Determine the (X, Y) coordinate at the center of the cell enclosing the given text.  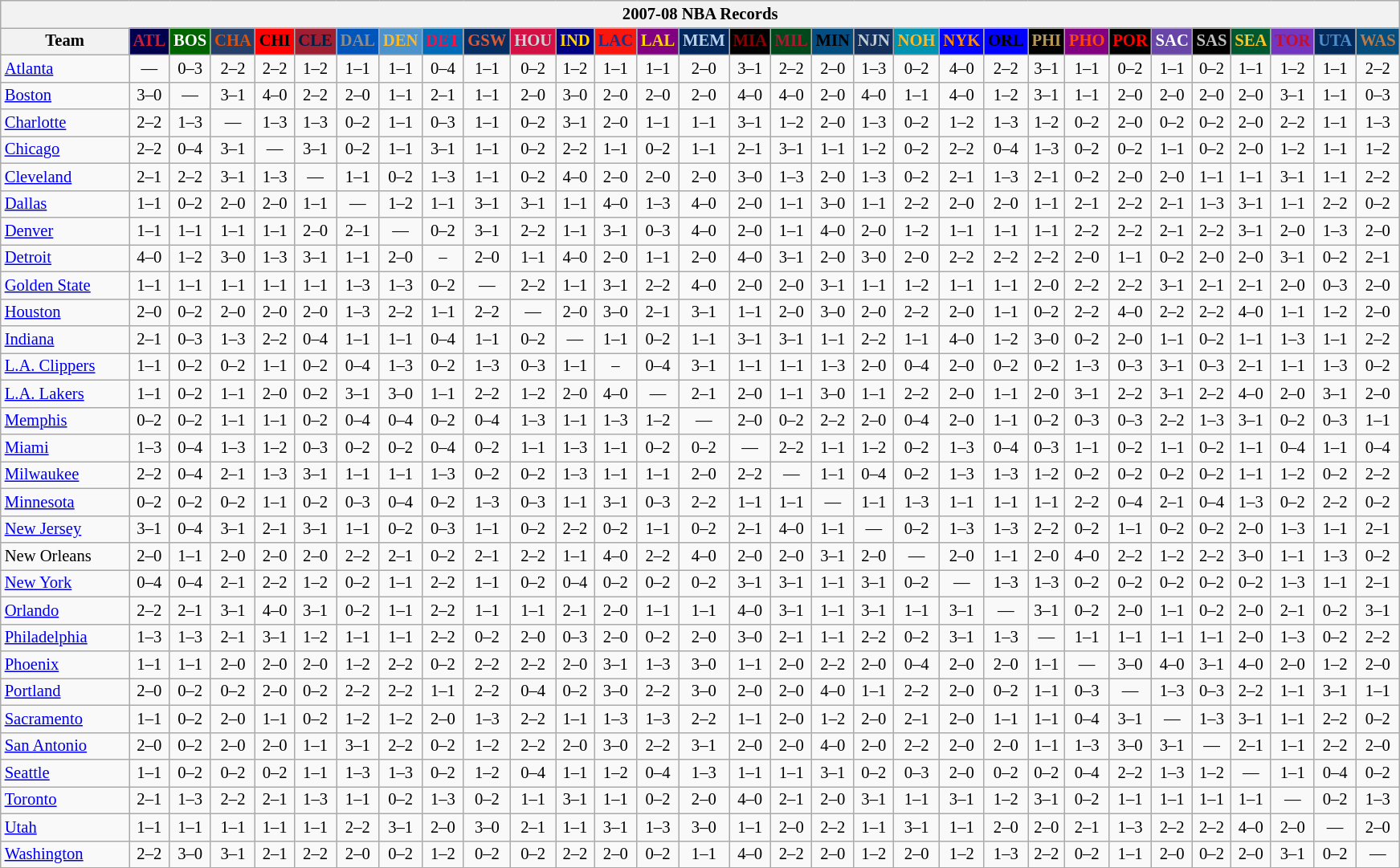
PHO (1087, 41)
Detroit (65, 258)
MEM (704, 41)
BOS (190, 41)
CLE (315, 41)
Milwaukee (65, 475)
Indiana (65, 340)
Team (65, 41)
New Orleans (65, 556)
MIA (750, 41)
New Jersey (65, 529)
San Antonio (65, 746)
2007-08 NBA Records (700, 14)
L.A. Clippers (65, 366)
Denver (65, 230)
NYK (961, 41)
Sacramento (65, 719)
Washington (65, 854)
Golden State (65, 285)
CHA (233, 41)
WAS (1378, 41)
LAC (615, 41)
SAC (1173, 41)
Chicago (65, 149)
Seattle (65, 773)
Dallas (65, 204)
Charlotte (65, 123)
Miami (65, 447)
TOR (1292, 41)
Houston (65, 312)
DEN (400, 41)
NOH (917, 41)
Philadelphia (65, 638)
CHI (275, 41)
Memphis (65, 421)
HOU (533, 41)
Phoenix (65, 664)
GSW (487, 41)
DAL (358, 41)
MIN (833, 41)
Portland (65, 691)
Minnesota (65, 502)
ORL (1006, 41)
L.A. Lakers (65, 393)
New York (65, 583)
MIL (792, 41)
IND (575, 41)
UTA (1335, 41)
Toronto (65, 800)
ATL (149, 41)
SEA (1251, 41)
SAS (1212, 41)
DET (443, 41)
LAL (658, 41)
PHI (1047, 41)
NJN (874, 41)
Boston (65, 96)
Utah (65, 827)
Orlando (65, 610)
Atlanta (65, 68)
Cleveland (65, 177)
POR (1129, 41)
